Determine the [x, y] coordinate at the center of the cell enclosing the given text.  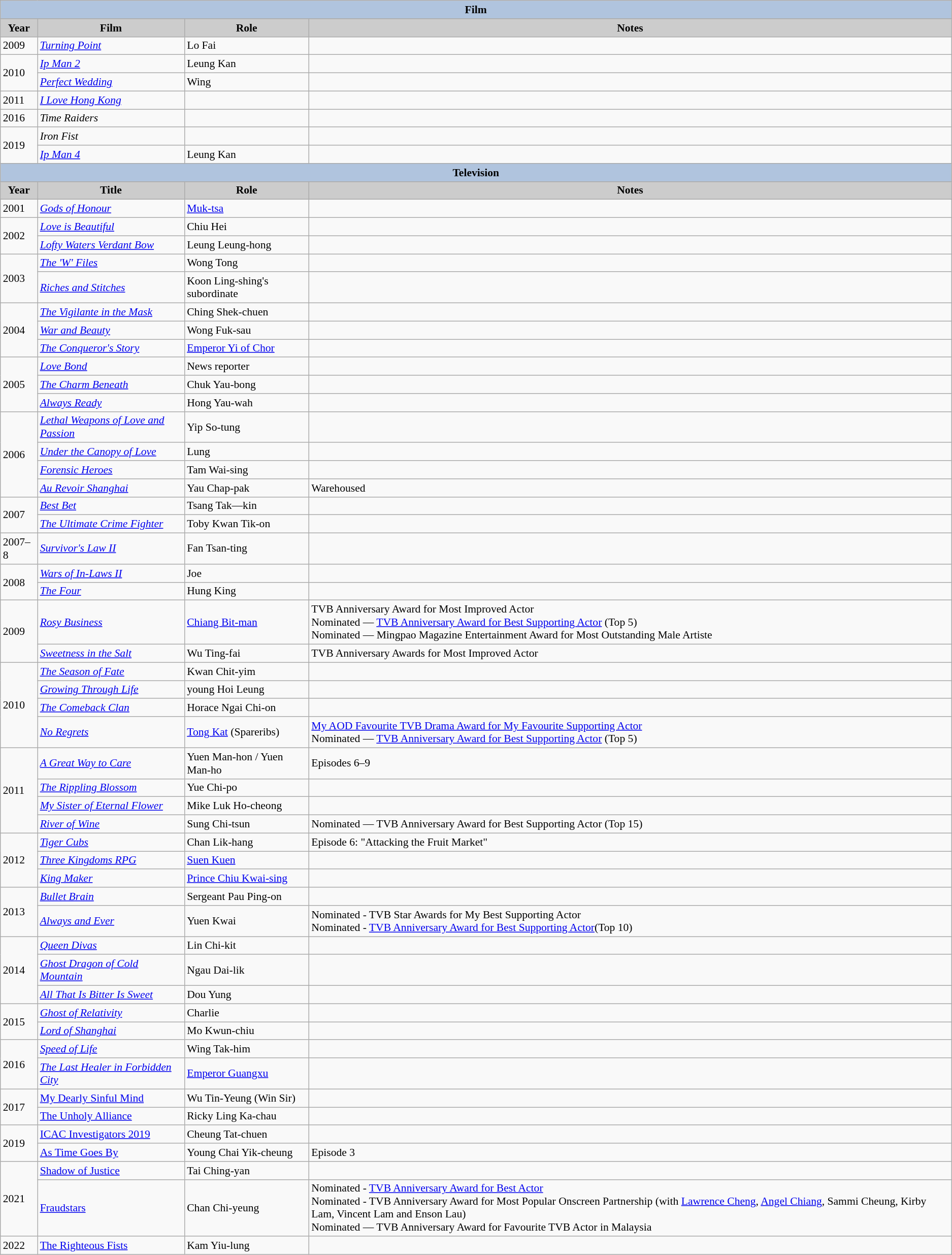
Three Kingdoms RPG [111, 860]
Survivor's Law II [111, 549]
2013 [19, 912]
Emperor Yi of Chor [247, 348]
Lo Fai [247, 46]
Dou Yung [247, 995]
Sung Chi-tsun [247, 824]
Chan Chi-yeung [247, 1208]
Horace Ngai Chi-on [247, 708]
2015 [19, 1022]
Sweetness in the Salt [111, 654]
Queen Divas [111, 946]
The Comeback Clan [111, 708]
Wing Tak-him [247, 1049]
2002 [19, 236]
2007 [19, 515]
Nominated - TVB Star Awards for My Best Supporting ActorNominated - TVB Anniversary Award for Best Supporting Actor(Top 10) [630, 921]
The Season of Fate [111, 671]
2007–8 [19, 549]
The Four [111, 591]
Television [476, 173]
Chiu Hei [247, 227]
The Righteous Fists [111, 1246]
Shadow of Justice [111, 1171]
Wars of In-Laws II [111, 573]
River of Wine [111, 824]
Bullet Brain [111, 896]
I Love Hong Kong [111, 100]
King Maker [111, 879]
Nominated — TVB Anniversary Award for Best Supporting Actor (Top 15) [630, 824]
Kam Yiu-lung [247, 1246]
Warehoused [630, 488]
The Rippling Blossom [111, 788]
The Conqueror's Story [111, 348]
Hong Yau-wah [247, 403]
Leung Leung-hong [247, 245]
Riches and Stitches [111, 287]
Charlie [247, 1013]
Ricky Ling Ka-chau [247, 1116]
Turning Point [111, 46]
Young Chai Yik-cheung [247, 1152]
Best Bet [111, 506]
Chan Lik-hang [247, 842]
ICAC Investigators 2019 [111, 1135]
2006 [19, 454]
Koon Ling-shing's subordinate [247, 287]
Episode 3 [630, 1152]
2004 [19, 330]
Hung King [247, 591]
Growing Through Life [111, 690]
2014 [19, 970]
The Unholy Alliance [111, 1116]
Episodes 6–9 [630, 763]
Tam Wai-sing [247, 470]
Chiang Bit-man [247, 623]
Lord of Shanghai [111, 1031]
Joe [247, 573]
Tsang Tak—kin [247, 506]
Iron Fist [111, 137]
Ching Shek-chuen [247, 312]
2005 [19, 385]
As Time Goes By [111, 1152]
Wong Tong [247, 263]
War and Beauty [111, 330]
Time Raiders [111, 118]
Au Revoir Shanghai [111, 488]
Cheung Tat-chuen [247, 1135]
Wong Fuk-sau [247, 330]
Love Bond [111, 367]
Yau Chap-pak [247, 488]
My AOD Favourite TVB Drama Award for My Favourite Supporting ActorNominated — TVB Anniversary Award for Best Supporting Actor (Top 5) [630, 732]
Muk-tsa [247, 209]
Love is Beautiful [111, 227]
A Great Way to Care [111, 763]
Lung [247, 452]
Tai Ching-yan [247, 1171]
Suen Kuen [247, 860]
The Last Healer in Forbidden City [111, 1074]
Forensic Heroes [111, 470]
Wu Tin-Yeung (Win Sir) [247, 1098]
The Ultimate Crime Fighter [111, 524]
Mike Luk Ho-cheong [247, 806]
2021 [19, 1199]
Tiger Cubs [111, 842]
Tong Kat (Spareribs) [247, 732]
Perfect Wedding [111, 82]
Under the Canopy of Love [111, 452]
Ghost Dragon of Cold Mountain [111, 970]
Emperor Guangxu [247, 1074]
2001 [19, 209]
Always Ready [111, 403]
Yue Chi-po [247, 788]
Kwan Chit-yim [247, 671]
young Hoi Leung [247, 690]
No Regrets [111, 732]
Episode 6: "Attacking the Fruit Market" [630, 842]
2022 [19, 1246]
Yip So-tung [247, 427]
2008 [19, 582]
TVB Anniversary Awards for Most Improved Actor [630, 654]
Rosy Business [111, 623]
Ghost of Relativity [111, 1013]
Fraudstars [111, 1208]
Toby Kwan Tik-on [247, 524]
Lofty Waters Verdant Bow [111, 245]
Speed of Life [111, 1049]
Wu Ting-fai [247, 654]
My Sister of Eternal Flower [111, 806]
Ip Man 4 [111, 154]
Lethal Weapons of Love and Passion [111, 427]
2012 [19, 860]
Mo Kwun-chiu [247, 1031]
Prince Chiu Kwai-sing [247, 879]
Gods of Honour [111, 209]
Ip Man 2 [111, 64]
Lin Chi-kit [247, 946]
The 'W' Files [111, 263]
2003 [19, 278]
Ngau Dai-lik [247, 970]
Yuen Kwai [247, 921]
The Charm Beneath [111, 384]
Title [111, 190]
All That Is Bitter Is Sweet [111, 995]
Always and Ever [111, 921]
My Dearly Sinful Mind [111, 1098]
Sergeant Pau Ping-on [247, 896]
The Vigilante in the Mask [111, 312]
Fan Tsan-ting [247, 549]
2017 [19, 1107]
Wing [247, 82]
Chuk Yau-bong [247, 384]
News reporter [247, 367]
Yuen Man-hon / Yuen Man-ho [247, 763]
